Return [x, y] of the center of cell containing provided text 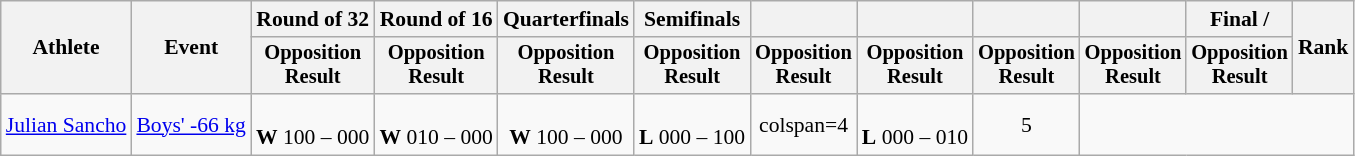
W 010 – 000 [436, 124]
Rank [1324, 48]
Event [191, 48]
Boys' -66 kg [191, 124]
L 000 – 010 [915, 124]
Semifinals [692, 19]
Julian Sancho [66, 124]
Quarterfinals [566, 19]
L 000 – 100 [692, 124]
colspan=4 [804, 124]
Round of 32 [312, 19]
Athlete [66, 48]
5 [1026, 124]
Final / [1240, 19]
Round of 16 [436, 19]
